Locate the cell with the specified text and output its [X, Y] center coordinate. 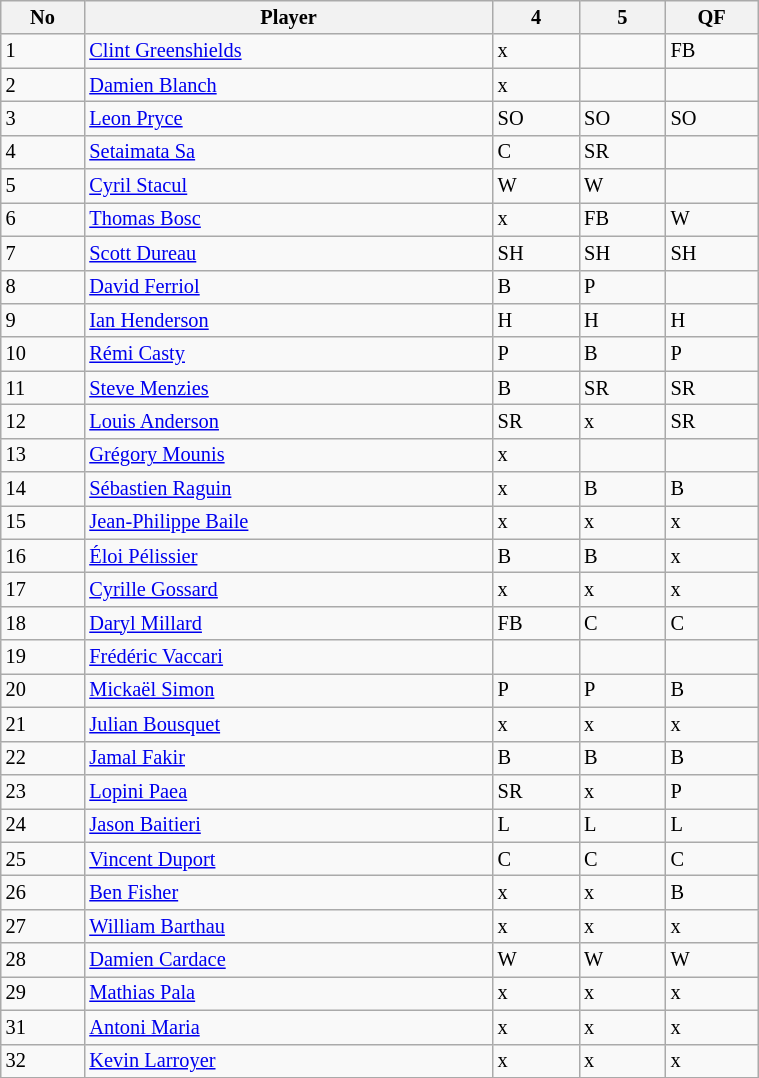
Daryl Millard [288, 623]
3 [43, 118]
Damien Cardace [288, 960]
31 [43, 1027]
Steve Menzies [288, 388]
6 [43, 219]
25 [43, 859]
17 [43, 589]
2 [43, 85]
Jean-Philippe Baile [288, 522]
7 [43, 253]
Mickaël Simon [288, 690]
William Barthau [288, 926]
27 [43, 926]
No [43, 17]
Grégory Mounis [288, 455]
8 [43, 287]
29 [43, 993]
26 [43, 892]
10 [43, 354]
Éloi Pélissier [288, 556]
Thomas Bosc [288, 219]
QF [712, 17]
11 [43, 388]
David Ferriol [288, 287]
19 [43, 657]
Cyrille Gossard [288, 589]
Clint Greenshields [288, 51]
Louis Anderson [288, 421]
Ben Fisher [288, 892]
Player [288, 17]
23 [43, 791]
Kevin Larroyer [288, 1061]
Ian Henderson [288, 320]
22 [43, 758]
Setaimata Sa [288, 152]
Vincent Duport [288, 859]
15 [43, 522]
Damien Blanch [288, 85]
Lopini Paea [288, 791]
20 [43, 690]
Jamal Fakir [288, 758]
Julian Bousquet [288, 724]
18 [43, 623]
Mathias Pala [288, 993]
Frédéric Vaccari [288, 657]
24 [43, 825]
Antoni Maria [288, 1027]
32 [43, 1061]
Jason Baitieri [288, 825]
Cyril Stacul [288, 186]
Rémi Casty [288, 354]
Leon Pryce [288, 118]
16 [43, 556]
21 [43, 724]
Scott Dureau [288, 253]
Sébastien Raguin [288, 489]
12 [43, 421]
14 [43, 489]
13 [43, 455]
28 [43, 960]
1 [43, 51]
9 [43, 320]
